Scan for the cell matching the given text and deliver its (x, y) coordinate at center. 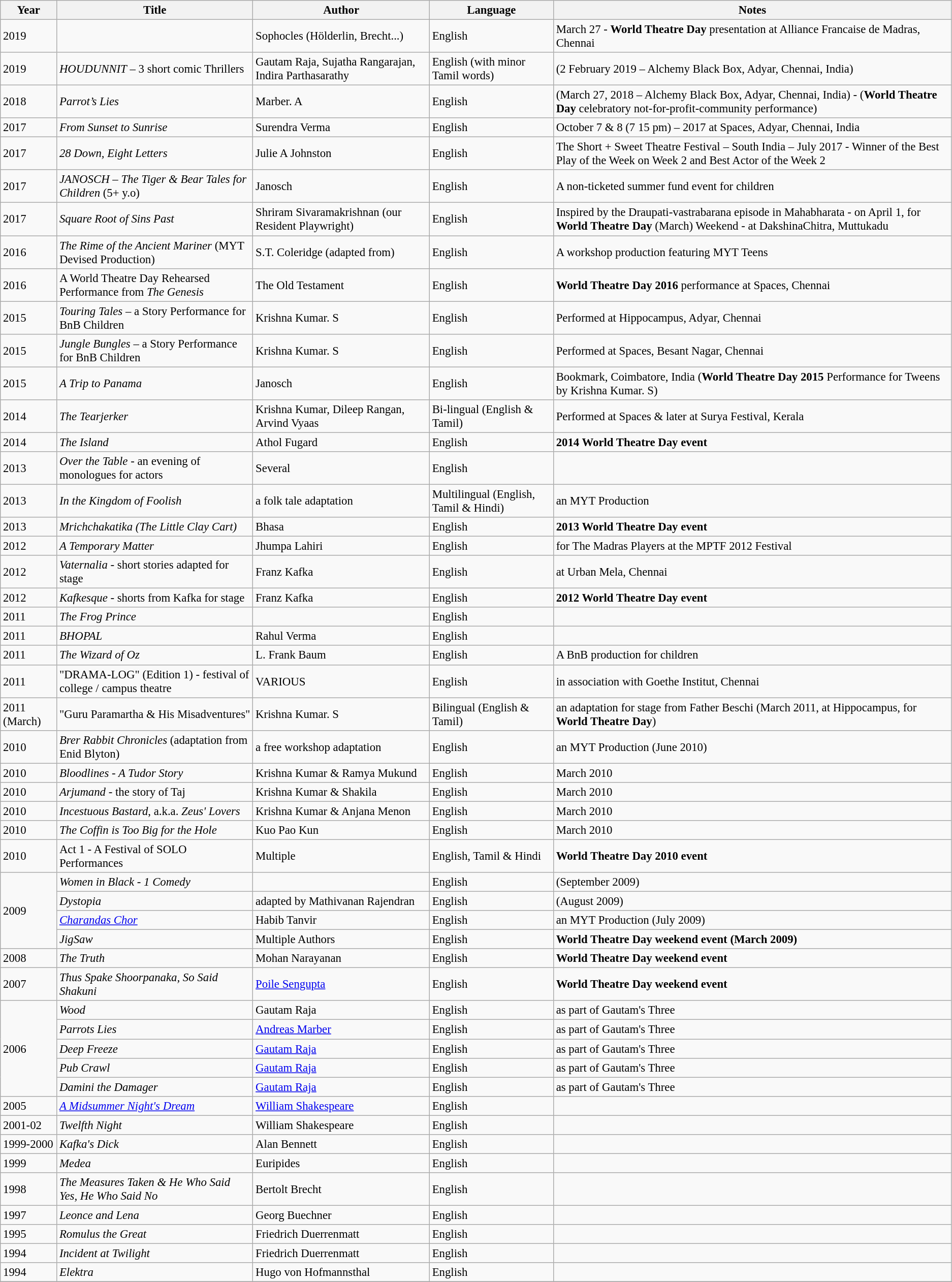
Rahul Verma (341, 636)
Shriram Sivaramakrishnan (our Resident Playwright) (341, 220)
Surendra Verma (341, 128)
(March 27, 2018 – Alchemy Black Box, Adyar, Chennai, India) - (World Theatre Day celebratory not-for-profit-community performance) (752, 102)
Multiple Authors (341, 940)
The Frog Prince (155, 617)
2018 (28, 102)
World Theatre Day 2010 event (752, 856)
Romulus the Great (155, 1234)
The Short + Sweet Theatre Festival – South India – July 2017 - Winner of the Best Play of the Week on Week 2 and Best Actor of the Week 2 (752, 153)
The Truth (155, 958)
Poile Sengupta (341, 985)
Several (341, 468)
Bhasa (341, 527)
Andreas Marber (341, 1029)
Sophocles (Hölderlin, Brecht...) (341, 37)
Performed at Spaces & later at Surya Festival, Kerala (752, 417)
A Temporary Matter (155, 546)
Krishna Kumar & Shakila (341, 792)
2009 (28, 911)
1998 (28, 1189)
Kuo Pao Kun (341, 830)
2012 World Theatre Day event (752, 598)
Medea (155, 1163)
Arjumand - the story of Taj (155, 792)
English, Tamil & Hindi (491, 856)
1995 (28, 1234)
Deep Freeze (155, 1049)
Inspired by the Draupati-vastrabarana episode in Mahabharata - on April 1, for World Theatre Day (March) Weekend - at DakshinaChitra, Muttukadu (752, 220)
Krishna Kumar & Ramya Mukund (341, 773)
March 27 - World Theatre Day presentation at Alliance Francaise de Madras, Chennai (752, 37)
2014 World Theatre Day event (752, 442)
Act 1 - A Festival of SOLO Performances (155, 856)
1997 (28, 1215)
2001-02 (28, 1125)
for The Madras Players at the MPTF 2012 Festival (752, 546)
Performed at Spaces, Besant Nagar, Chennai (752, 351)
Mrichchakatika (The Little Clay Cart) (155, 527)
Gautam Raja, Sujatha Rangarajan, Indira Parthasarathy (341, 69)
2013 World Theatre Day event (752, 527)
L. Frank Baum (341, 655)
Euripides (341, 1163)
Leonce and Lena (155, 1215)
Julie A Johnston (341, 153)
adapted by Mathivanan Rajendran (341, 901)
2008 (28, 958)
Bilingual (English & Tamil) (491, 714)
October 7 & 8 (7 15 pm) – 2017 at Spaces, Adyar, Chennai, India (752, 128)
an MYT Production (July 2009) (752, 920)
1999 (28, 1163)
(2 February 2019 – Alchemy Black Box, Adyar, Chennai, India) (752, 69)
Alan Bennett (341, 1144)
Pub Crawl (155, 1068)
Notes (752, 10)
"DRAMA-LOG" (Edition 1) - festival of college / campus theatre (155, 681)
2006 (28, 1049)
Habib Tanvir (341, 920)
Incestuous Bastard, a.k.a. Zeus' Lovers (155, 811)
A workshop production featuring MYT Teens (752, 252)
(September 2009) (752, 882)
a folk tale adaptation (341, 501)
Athol Fugard (341, 442)
Language (491, 10)
Author (341, 10)
Kafkesque - shorts from Kafka for stage (155, 598)
Krishna Kumar & Anjana Menon (341, 811)
2007 (28, 985)
Over the Table - an evening of monologues for actors (155, 468)
Elektra (155, 1272)
Marber. A (341, 102)
Krishna Kumar, Dileep Rangan, Arvind Vyaas (341, 417)
The Old Testament (341, 285)
Jhumpa Lahiri (341, 546)
Thus Spake Shoorpanaka, So Said Shakuni (155, 985)
A BnB production for children (752, 655)
Jungle Bungles – a Story Performance for BnB Children (155, 351)
Hugo von Hofmannsthal (341, 1272)
VARIOUS (341, 681)
Square Root of Sins Past (155, 220)
The Rime of the Ancient Mariner (MYT Devised Production) (155, 252)
in association with Goethe Institut, Chennai (752, 681)
Charandas Chor (155, 920)
In the Kingdom of Foolish (155, 501)
The Island (155, 442)
(August 2009) (752, 901)
at Urban Mela, Chennai (752, 572)
an adaptation for stage from Father Beschi (March 2011, at Hippocampus, for World Theatre Day) (752, 714)
The Wizard of Oz (155, 655)
World Theatre Day 2016 performance at Spaces, Chennai (752, 285)
1999-2000 (28, 1144)
"Guru Paramartha & His Misadventures" (155, 714)
a free workshop adaptation (341, 747)
HOUDUNNIT – 3 short comic Thrillers (155, 69)
A World Theatre Day Rehearsed Performance from The Genesis (155, 285)
Multilingual (English, Tamil & Hindi) (491, 501)
World Theatre Day weekend event (March 2009) (752, 940)
Incident at Twilight (155, 1254)
Kafka's Dick (155, 1144)
A Midsummer Night's Dream (155, 1106)
Mohan Narayanan (341, 958)
The Coffin is Too Big for the Hole (155, 830)
Women in Black - 1 Comedy (155, 882)
Brer Rabbit Chronicles (adaptation from Enid Blyton) (155, 747)
Bertolt Brecht (341, 1189)
28 Down, Eight Letters (155, 153)
Bi-lingual (English & Tamil) (491, 417)
2005 (28, 1106)
Dystopia (155, 901)
S.T. Coleridge (adapted from) (341, 252)
Performed at Hippocampus, Adyar, Chennai (752, 318)
Title (155, 10)
BHOPAL (155, 636)
Vaternalia - short stories adapted for stage (155, 572)
Wood (155, 1011)
an MYT Production (June 2010) (752, 747)
Georg Buechner (341, 1215)
The Tearjerker (155, 417)
Year (28, 10)
A non-ticketed summer fund event for children (752, 186)
From Sunset to Sunrise (155, 128)
JANOSCH – The Tiger & Bear Tales for Children (5+ y.o) (155, 186)
2011 (March) (28, 714)
A Trip to Panama (155, 383)
an MYT Production (752, 501)
English (with minor Tamil words) (491, 69)
Parrot’s Lies (155, 102)
Bookmark, Coimbatore, India (World Theatre Day 2015 Performance for Tweens by Krishna Kumar. S) (752, 383)
JigSaw (155, 940)
Touring Tales – a Story Performance for BnB Children (155, 318)
Damini the Damager (155, 1087)
Bloodlines - A Tudor Story (155, 773)
Parrots Lies (155, 1029)
Multiple (341, 856)
Twelfth Night (155, 1125)
The Measures Taken & He Who Said Yes, He Who Said No (155, 1189)
